Provide the [x, y] coordinate of the cell's center where the given text is located.  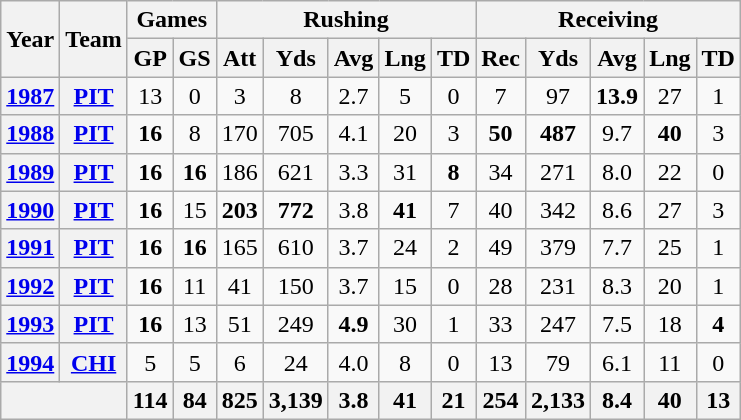
Rec [501, 58]
51 [240, 324]
49 [501, 248]
487 [558, 134]
1989 [30, 172]
6 [240, 362]
Year [30, 39]
CHI [94, 362]
1992 [30, 286]
50 [501, 134]
2.7 [354, 96]
13.9 [618, 96]
31 [405, 172]
150 [296, 286]
1991 [30, 248]
2 [453, 248]
203 [240, 210]
1988 [30, 134]
271 [558, 172]
8.4 [618, 400]
2,133 [558, 400]
705 [296, 134]
21 [453, 400]
4 [718, 324]
186 [240, 172]
6.1 [618, 362]
1993 [30, 324]
825 [240, 400]
7.7 [618, 248]
1994 [30, 362]
1987 [30, 96]
33 [501, 324]
3,139 [296, 400]
254 [501, 400]
249 [296, 324]
79 [558, 362]
7.5 [618, 324]
84 [194, 400]
8.6 [618, 210]
22 [670, 172]
30 [405, 324]
18 [670, 324]
9.7 [618, 134]
114 [150, 400]
8.3 [618, 286]
Team [94, 39]
3.3 [354, 172]
GP [150, 58]
Rushing [346, 20]
1990 [30, 210]
231 [558, 286]
Receiving [608, 20]
8.0 [618, 172]
170 [240, 134]
Att [240, 58]
25 [670, 248]
379 [558, 248]
28 [501, 286]
Games [172, 20]
4.0 [354, 362]
772 [296, 210]
4.9 [354, 324]
4.1 [354, 134]
610 [296, 248]
247 [558, 324]
165 [240, 248]
GS [194, 58]
34 [501, 172]
342 [558, 210]
621 [296, 172]
97 [558, 96]
